Scan for the cell matching the given text and deliver its [x, y] coordinate at center. 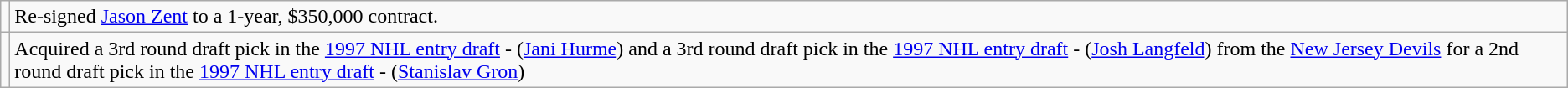
Re-signed Jason Zent to a 1-year, $350,000 contract. [789, 17]
